Output the (x, y) coordinate of the center of the cell containing the given text.  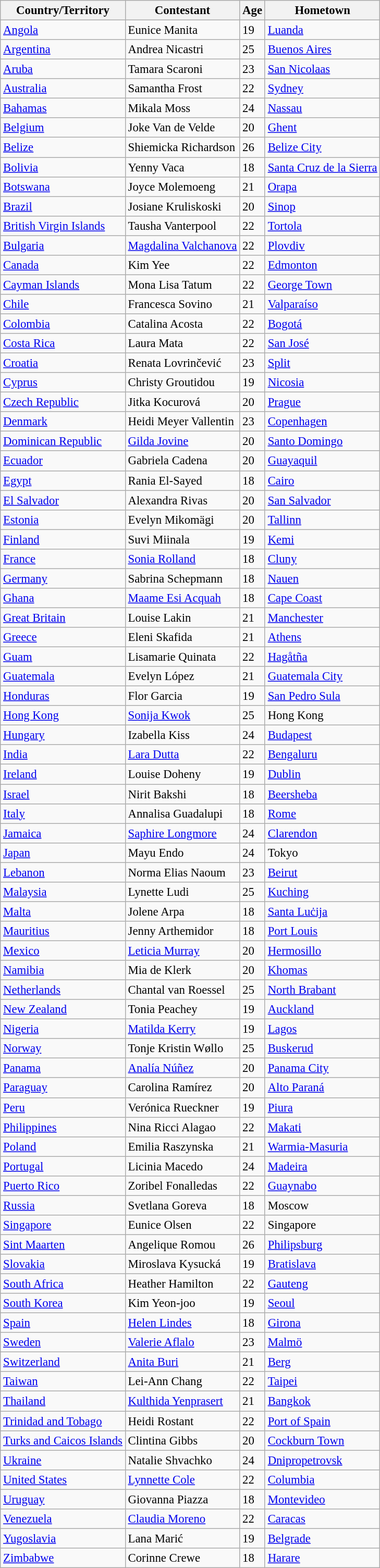
Guatemala (63, 676)
Namibia (63, 970)
Costa Rica (63, 343)
Copenhagen (322, 422)
Belize City (322, 147)
Jolene Arpa (182, 911)
Saphire Longmore (182, 833)
Great Britain (63, 618)
Brazil (63, 206)
Heather Hamilton (182, 1284)
Harare (322, 1558)
Mexico (63, 950)
Emilia Raszynska (182, 1146)
Kulthida Yenprasert (182, 1401)
Germany (63, 578)
Lagos (322, 1029)
Panama City (322, 1068)
Columbia (322, 1479)
Puerto Rico (63, 1186)
Italy (63, 813)
Louise Lakin (182, 618)
Gabriela Cadena (182, 461)
Plovdiv (322, 245)
Zoribel Fonalledas (182, 1186)
Heidi Rostant (182, 1421)
Tortola (322, 226)
Clintina Gibbs (182, 1440)
Miroslava Kysucká (182, 1264)
Yenny Vaca (182, 167)
Tallinn (322, 520)
Malta (63, 911)
San Nicolaas (322, 69)
El Salvador (63, 500)
Gilda Jovine (182, 441)
Argentina (63, 50)
Chantal van Roessel (182, 990)
Luanda (322, 30)
Estonia (63, 520)
Kuching (322, 892)
Norma Elias Naoum (182, 872)
Claudia Moreno (182, 1519)
Beirut (322, 872)
Eleni Skafida (182, 637)
Nigeria (63, 1029)
Sonija Kwok (182, 715)
Cyprus (63, 382)
Evelyn Mikomägi (182, 520)
Kim Yee (182, 265)
Nirit Bakshi (182, 794)
Bogotá (322, 324)
Josiane Kruliskoski (182, 206)
Czech Republic (63, 402)
Sonia Rolland (182, 559)
Lana Marić (182, 1538)
Rome (322, 813)
Beersheba (322, 794)
Maame Esi Acquah (182, 598)
Netherlands (63, 990)
Slovakia (63, 1264)
Peru (63, 1107)
Sint Maarten (63, 1244)
Norway (63, 1048)
Mikala Moss (182, 108)
Split (322, 363)
Berg (322, 1362)
Philippines (63, 1127)
Sabrina Schepmann (182, 578)
Port of Spain (322, 1421)
Hometown (322, 10)
Mona Lisa Tatum (182, 285)
France (63, 559)
Uruguay (63, 1499)
India (63, 755)
Francesca Sovino (182, 304)
Hagåtña (322, 657)
Valparaíso (322, 304)
Hungary (63, 735)
Ghana (63, 598)
Japan (63, 853)
Tonje Kristin Wøllo (182, 1048)
Tonia Peachey (182, 1009)
Colombia (63, 324)
Eunice Manita (182, 30)
Philipsburg (322, 1244)
Switzerland (63, 1362)
Cayman Islands (63, 285)
Sydney (322, 89)
Tokyo (322, 853)
Jenny Arthemidor (182, 931)
Buskerud (322, 1048)
Taiwan (63, 1381)
Trinidad and Tobago (63, 1421)
San Salvador (322, 500)
Dnipropetrovsk (322, 1460)
Gauteng (322, 1284)
Belgium (63, 128)
Guayaquil (322, 461)
Dominican Republic (63, 441)
Leticia Murray (182, 950)
Valerie Aflalo (182, 1342)
Corinne Crewe (182, 1558)
Manchester (322, 618)
Dublin (322, 774)
Kemi (322, 539)
Khomas (322, 970)
Joyce Molemoeng (182, 187)
Giovanna Piazza (182, 1499)
Rania El-Sayed (182, 480)
Montevideo (322, 1499)
Moscow (322, 1205)
Flor Garcia (182, 696)
Samantha Frost (182, 89)
Guaynabo (322, 1186)
Clarendon (322, 833)
Cluny (322, 559)
Paraguay (63, 1088)
Caracas (322, 1519)
George Town (322, 285)
Poland (63, 1146)
Joke Van de Velde (182, 128)
Israel (63, 794)
Mia de Klerk (182, 970)
New Zealand (63, 1009)
Cape Coast (322, 598)
Bolivia (63, 167)
Chile (63, 304)
Zimbabwe (63, 1558)
Makati (322, 1127)
Croatia (63, 363)
South Korea (63, 1303)
Svetlana Goreva (182, 1205)
Ghent (322, 128)
Spain (63, 1323)
Tausha Vanterpool (182, 226)
Edmonton (322, 265)
Helen Lindes (182, 1323)
Eunice Olsen (182, 1225)
Warmia-Masuria (322, 1146)
Panama (63, 1068)
Lei-Ann Chang (182, 1381)
Mayu Endo (182, 853)
Russia (63, 1205)
Malmö (322, 1342)
Ecuador (63, 461)
Izabella Kiss (182, 735)
Cairo (322, 480)
South Africa (63, 1284)
Alto Paraná (322, 1088)
Shiemicka Richardson (182, 147)
Kim Yeon-joo (182, 1303)
Prague (322, 402)
Piura (322, 1107)
Angelique Romou (182, 1244)
Portugal (63, 1166)
Heidi Meyer Vallentin (182, 422)
Nina Ricci Alagao (182, 1127)
San Pedro Sula (322, 696)
Nauen (322, 578)
Nassau (322, 108)
Licinia Macedo (182, 1166)
Renata Lovrinčević (182, 363)
Sinop (322, 206)
Jitka Kocurová (182, 402)
Girona (322, 1323)
Santa Luċija (322, 911)
Lynnette Cole (182, 1479)
Finland (63, 539)
Taipei (322, 1381)
Jamaica (63, 833)
Madeira (322, 1166)
Evelyn López (182, 676)
United States (63, 1479)
Athens (322, 637)
Denmark (63, 422)
Auckland (322, 1009)
Christy Groutidou (182, 382)
Magdalina Valchanova (182, 245)
Lara Dutta (182, 755)
Australia (63, 89)
Catalina Acosta (182, 324)
Angola (63, 30)
Hermosillo (322, 950)
Tamara Scaroni (182, 69)
Analía Núñez (182, 1068)
Matilda Kerry (182, 1029)
Bratislava (322, 1264)
Seoul (322, 1303)
Malaysia (63, 892)
British Virgin Islands (63, 226)
Egypt (63, 480)
Sweden (63, 1342)
Ukraine (63, 1460)
Belize (63, 147)
Natalie Shvachko (182, 1460)
Lynette Ludi (182, 892)
Buenos Aires (322, 50)
Nicosia (322, 382)
Thailand (63, 1401)
North Brabant (322, 990)
Guatemala City (322, 676)
Lisamarie Quinata (182, 657)
Guam (63, 657)
Laura Mata (182, 343)
Carolina Ramírez (182, 1088)
Mauritius (63, 931)
Age (252, 10)
Greece (63, 637)
Bangkok (322, 1401)
San José (322, 343)
Canada (63, 265)
Bengaluru (322, 755)
Verónica Rueckner (182, 1107)
Andrea Nicastri (182, 50)
Bahamas (63, 108)
Port Louis (322, 931)
Venezuela (63, 1519)
Honduras (63, 696)
Budapest (322, 735)
Alexandra Rivas (182, 500)
Santo Domingo (322, 441)
Lebanon (63, 872)
Anita Buri (182, 1362)
Suvi Miinala (182, 539)
Turks and Caicos Islands (63, 1440)
Aruba (63, 69)
Louise Doheny (182, 774)
Cockburn Town (322, 1440)
Belgrade (322, 1538)
Orapa (322, 187)
Bulgaria (63, 245)
Ireland (63, 774)
Yugoslavia (63, 1538)
Santa Cruz de la Sierra (322, 167)
Contestant (182, 10)
Annalisa Guadalupi (182, 813)
Botswana (63, 187)
Country/Territory (63, 10)
